Scan for the cell matching the given text and deliver its [X, Y] coordinate at center. 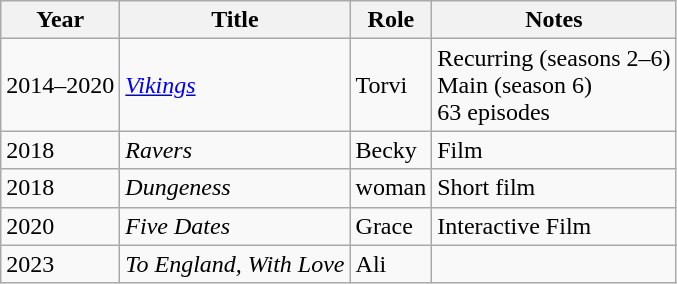
Interactive Film [554, 226]
Ali [391, 264]
Dungeness [235, 188]
2014–2020 [60, 85]
Film [554, 150]
Becky [391, 150]
Vikings [235, 85]
Torvi [391, 85]
Five Dates [235, 226]
Role [391, 20]
Short film [554, 188]
Notes [554, 20]
2020 [60, 226]
Year [60, 20]
Ravers [235, 150]
Title [235, 20]
To England, With Love [235, 264]
Grace [391, 226]
2023 [60, 264]
woman [391, 188]
Recurring (seasons 2–6) Main (season 6) 63 episodes [554, 85]
